Search for the cell housing the specified text and yield its [x, y] center coordinate. 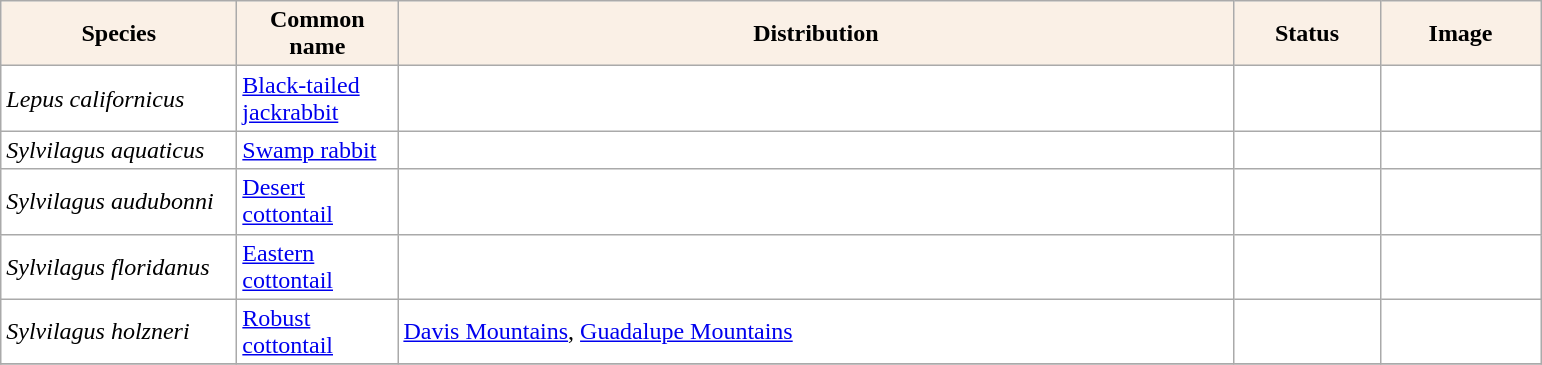
Eastern cottontail [318, 266]
Desert cottontail [318, 202]
Davis Mountains, Guadalupe Mountains [816, 332]
Sylvilagus audubonni [119, 202]
Robust cottontail [318, 332]
Image [1460, 34]
Sylvilagus aquaticus [119, 150]
Common name [318, 34]
Sylvilagus floridanus [119, 266]
Status [1307, 34]
Black-tailed jackrabbit [318, 98]
Species [119, 34]
Sylvilagus holzneri [119, 332]
Distribution [816, 34]
Swamp rabbit [318, 150]
Lepus californicus [119, 98]
